Pinpoint the cell where the given text exists, returning its [X, Y] midpoint coordinate. 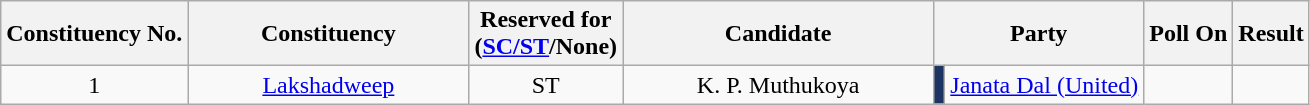
Constituency No. [94, 34]
Poll On [1188, 34]
Result [1271, 34]
Constituency [328, 34]
ST [546, 85]
Party [1039, 34]
K. P. Muthukoya [778, 85]
Janata Dal (United) [1044, 85]
Reserved for(SC/ST/None) [546, 34]
Lakshadweep [328, 85]
1 [94, 85]
Candidate [778, 34]
